From the cell containing the given text, extract its center point as [X, Y] coordinate. 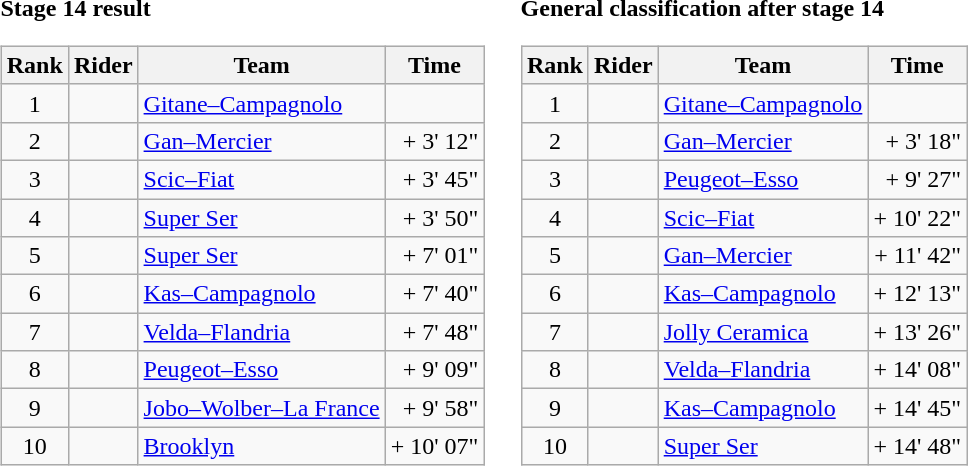
Brooklyn [262, 446]
+ 7' 48" [434, 332]
+ 7' 01" [434, 256]
+ 3' 12" [434, 141]
+ 9' 09" [434, 370]
+ 9' 27" [918, 179]
+ 10' 22" [918, 217]
+ 14' 48" [918, 446]
+ 13' 26" [918, 332]
+ 3' 18" [918, 141]
+ 11' 42" [918, 256]
+ 9' 58" [434, 408]
Jolly Ceramica [763, 332]
+ 12' 13" [918, 294]
+ 14' 45" [918, 408]
+ 7' 40" [434, 294]
+ 10' 07" [434, 446]
+ 3' 45" [434, 179]
+ 14' 08" [918, 370]
+ 3' 50" [434, 217]
Jobo–Wolber–La France [262, 408]
